Search for the cell housing the specified text and yield its (X, Y) center coordinate. 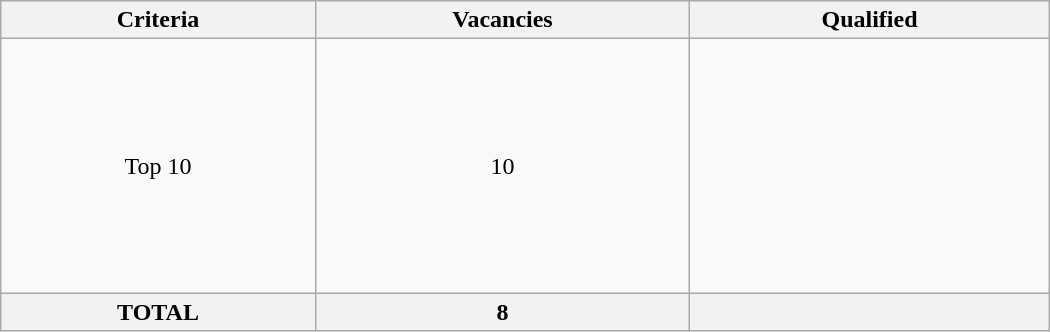
8 (502, 312)
Qualified (870, 20)
10 (502, 166)
TOTAL (158, 312)
Criteria (158, 20)
Top 10 (158, 166)
Vacancies (502, 20)
